Detect which cell encompasses the target text, then output its [X, Y] center coordinate. 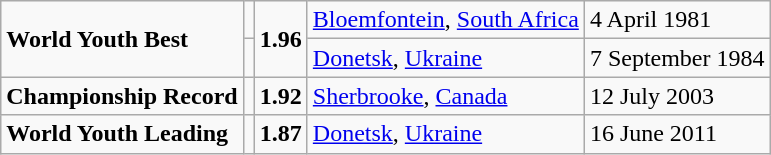
4 April 1981 [677, 20]
World Youth Leading [122, 134]
12 July 2003 [677, 96]
1.92 [280, 96]
7 September 1984 [677, 58]
Bloemfontein, South Africa [446, 20]
World Youth Best [122, 39]
Championship Record [122, 96]
16 June 2011 [677, 134]
Sherbrooke, Canada [446, 96]
1.87 [280, 134]
1.96 [280, 39]
